Detect which cell encompasses the target text, then output its (x, y) center coordinate. 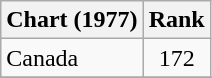
172 (176, 58)
Rank (176, 20)
Chart (1977) (72, 20)
Canada (72, 58)
